Identify which cell holds the provided text, then report its (X, Y) central coordinate. 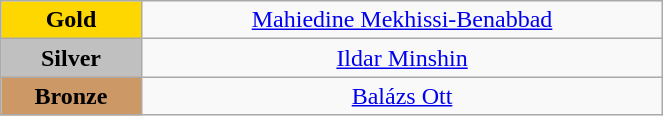
Mahiedine Mekhissi-Benabbad (402, 20)
Ildar Minshin (402, 58)
Gold (71, 20)
Bronze (71, 96)
Silver (71, 58)
Balázs Ott (402, 96)
